Provide the (x, y) coordinate of the cell's center where the given text is located.  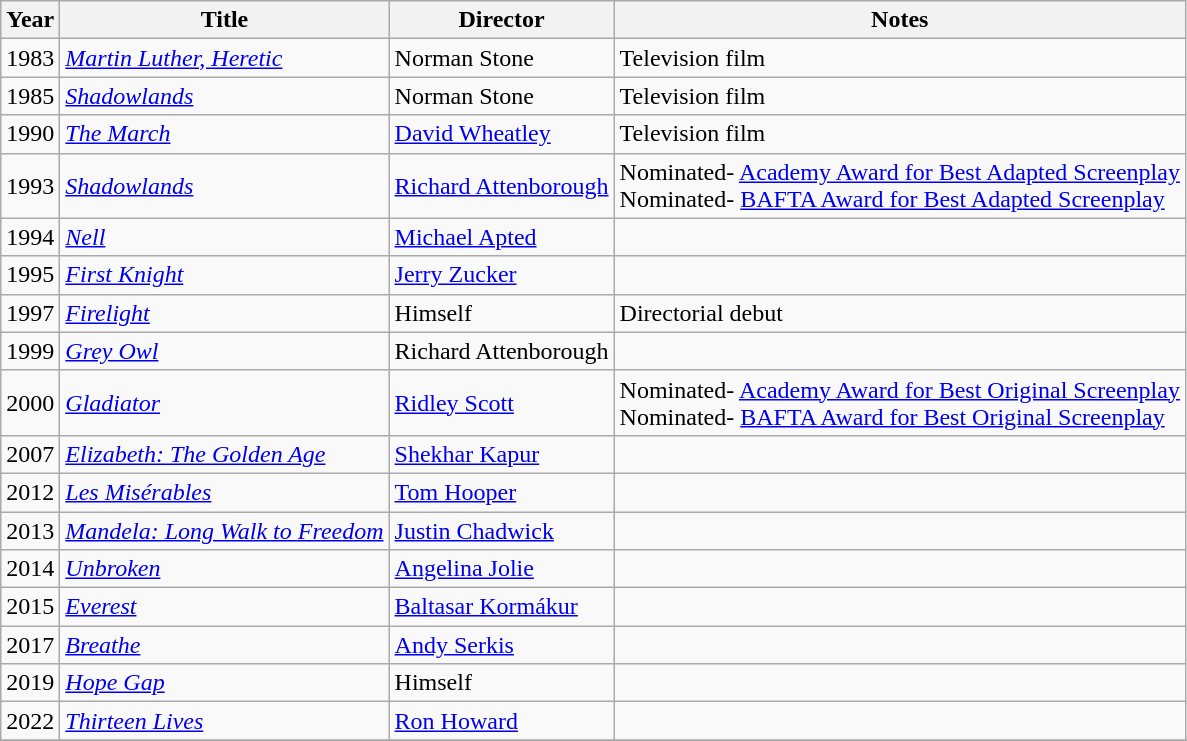
Les Misérables (224, 492)
David Wheatley (502, 134)
Breathe (224, 645)
Michael Apted (502, 237)
Shekhar Kapur (502, 454)
Nominated- Academy Award for Best Original ScreenplayNominated- BAFTA Award for Best Original Screenplay (900, 402)
1994 (30, 237)
Thirteen Lives (224, 721)
Elizabeth: The Golden Age (224, 454)
Gladiator (224, 402)
1990 (30, 134)
First Knight (224, 275)
Mandela: Long Walk to Freedom (224, 531)
2017 (30, 645)
Nominated- Academy Award for Best Adapted ScreenplayNominated- BAFTA Award for Best Adapted Screenplay (900, 186)
Directorial debut (900, 313)
Tom Hooper (502, 492)
Everest (224, 607)
Title (224, 20)
2015 (30, 607)
Ron Howard (502, 721)
Grey Owl (224, 351)
1985 (30, 96)
2019 (30, 683)
Baltasar Kormákur (502, 607)
Jerry Zucker (502, 275)
Year (30, 20)
Firelight (224, 313)
1997 (30, 313)
Ridley Scott (502, 402)
Hope Gap (224, 683)
Angelina Jolie (502, 569)
1983 (30, 58)
Director (502, 20)
2014 (30, 569)
2013 (30, 531)
Justin Chadwick (502, 531)
1999 (30, 351)
Unbroken (224, 569)
Andy Serkis (502, 645)
2012 (30, 492)
2007 (30, 454)
2022 (30, 721)
1995 (30, 275)
Martin Luther, Heretic (224, 58)
The March (224, 134)
Notes (900, 20)
Nell (224, 237)
2000 (30, 402)
1993 (30, 186)
